Determine the (X, Y) coordinate at the center of the cell enclosing the given text.  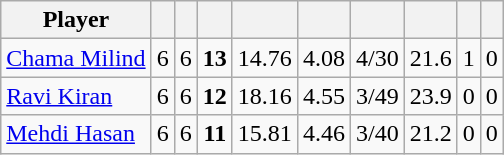
21.6 (430, 58)
21.2 (430, 134)
12 (214, 96)
4.55 (324, 96)
3/40 (377, 134)
23.9 (430, 96)
18.16 (264, 96)
1 (468, 58)
3/49 (377, 96)
Mehdi Hasan (76, 134)
Chama Milind (76, 58)
4.08 (324, 58)
14.76 (264, 58)
13 (214, 58)
4.46 (324, 134)
15.81 (264, 134)
4/30 (377, 58)
Ravi Kiran (76, 96)
Player (76, 20)
11 (214, 134)
